Return the [X, Y] coordinate for the center point of the cell that contains the specified text.  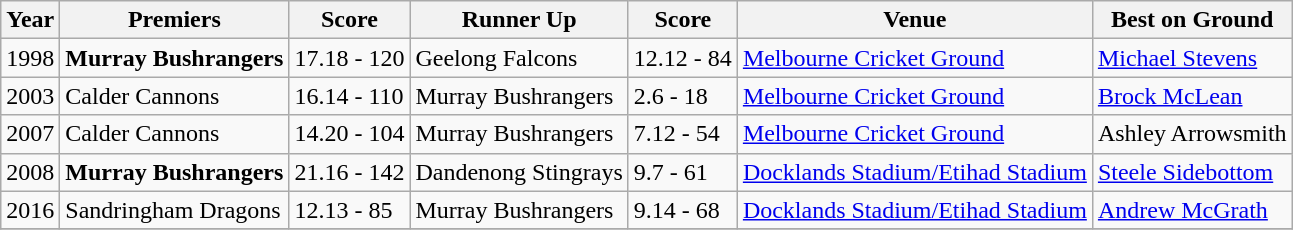
Venue [914, 20]
Best on Ground [1192, 20]
Year [30, 20]
Michael Stevens [1192, 58]
16.14 - 110 [350, 96]
Geelong Falcons [519, 58]
2.6 - 18 [682, 96]
2016 [30, 210]
Premiers [174, 20]
Brock McLean [1192, 96]
2008 [30, 172]
Sandringham Dragons [174, 210]
9.7 - 61 [682, 172]
21.16 - 142 [350, 172]
Ashley Arrowsmith [1192, 134]
Andrew McGrath [1192, 210]
2003 [30, 96]
Dandenong Stingrays [519, 172]
Steele Sidebottom [1192, 172]
2007 [30, 134]
7.12 - 54 [682, 134]
12.12 - 84 [682, 58]
12.13 - 85 [350, 210]
17.18 - 120 [350, 58]
9.14 - 68 [682, 210]
14.20 - 104 [350, 134]
1998 [30, 58]
Runner Up [519, 20]
